Capture the cell that displays the provided text and extract its (x, y) central coordinate. 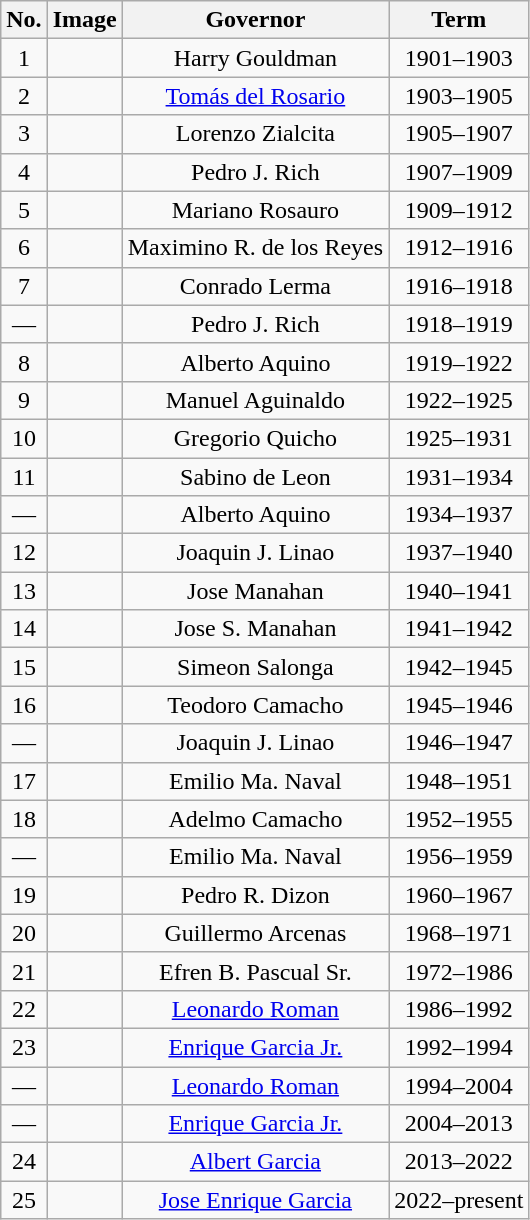
1972–1986 (459, 971)
Governor (255, 20)
2 (24, 96)
Sabino de Leon (255, 477)
1942–1945 (459, 667)
Jose Manahan (255, 591)
Jose S. Manahan (255, 629)
1919–1922 (459, 362)
Gregorio Quicho (255, 438)
1960–1967 (459, 895)
2022–present (459, 1200)
Lorenzo Zialcita (255, 134)
Pedro R. Dizon (255, 895)
1916–1918 (459, 286)
Albert Garcia (255, 1162)
1946–1947 (459, 743)
1948–1951 (459, 781)
Manuel Aguinaldo (255, 400)
Mariano Rosauro (255, 210)
Guillermo Arcenas (255, 933)
22 (24, 1009)
14 (24, 629)
24 (24, 1162)
3 (24, 134)
Tomás del Rosario (255, 96)
19 (24, 895)
Conrado Lerma (255, 286)
12 (24, 553)
23 (24, 1047)
1941–1942 (459, 629)
1940–1941 (459, 591)
1934–1937 (459, 515)
2013–2022 (459, 1162)
18 (24, 819)
Adelmo Camacho (255, 819)
10 (24, 438)
1918–1919 (459, 324)
Maximino R. de los Reyes (255, 248)
Harry Gouldman (255, 58)
1925–1931 (459, 438)
1952–1955 (459, 819)
1912–1916 (459, 248)
Term (459, 20)
15 (24, 667)
25 (24, 1200)
7 (24, 286)
6 (24, 248)
1922–1925 (459, 400)
13 (24, 591)
1968–1971 (459, 933)
4 (24, 172)
Image (84, 20)
1907–1909 (459, 172)
1994–2004 (459, 1085)
2004–2013 (459, 1124)
8 (24, 362)
1905–1907 (459, 134)
1903–1905 (459, 96)
21 (24, 971)
1986–1992 (459, 1009)
No. (24, 20)
16 (24, 705)
Simeon Salonga (255, 667)
1937–1940 (459, 553)
1909–1912 (459, 210)
17 (24, 781)
1931–1934 (459, 477)
5 (24, 210)
20 (24, 933)
Efren B. Pascual Sr. (255, 971)
1945–1946 (459, 705)
Teodoro Camacho (255, 705)
1992–1994 (459, 1047)
1956–1959 (459, 857)
1901–1903 (459, 58)
Jose Enrique Garcia (255, 1200)
1 (24, 58)
11 (24, 477)
9 (24, 400)
